Detect which cell encompasses the target text, then output its [x, y] center coordinate. 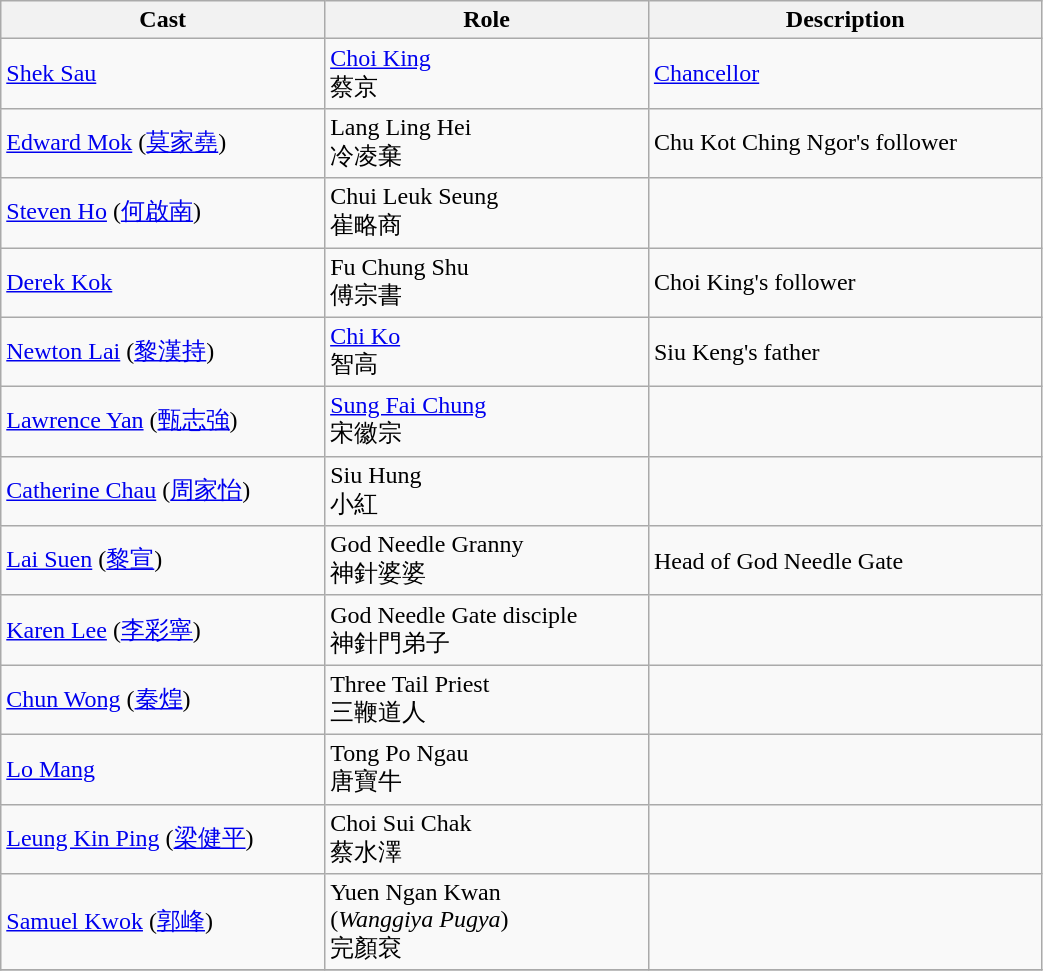
Edward Mok (莫家堯) [163, 143]
Derek Kok [163, 283]
Fu Chung Shu傅宗書 [487, 283]
Lo Mang [163, 769]
Lawrence Yan (甄志強) [163, 422]
Choi Sui Chak蔡水澤 [487, 839]
Choi King蔡京 [487, 74]
Siu Keng's father [845, 352]
Role [487, 20]
Leung Kin Ping (梁健平) [163, 839]
Catherine Chau (周家怡) [163, 491]
Karen Lee (李彩寧) [163, 630]
God Needle Gate disciple神針門弟子 [487, 630]
Sung Fai Chung宋徽宗 [487, 422]
Chun Wong (秦煌) [163, 700]
Siu Hung小紅 [487, 491]
Tong Po Ngau唐寶牛 [487, 769]
Chu Kot Ching Ngor's follower [845, 143]
Newton Lai (黎漢持) [163, 352]
God Needle Granny神針婆婆 [487, 561]
Steven Ho (何啟南) [163, 213]
Cast [163, 20]
Chancellor [845, 74]
Choi King's follower [845, 283]
Chi Ko智高 [487, 352]
Lang Ling Hei冷凌棄 [487, 143]
Head of God Needle Gate [845, 561]
Samuel Kwok (郭峰) [163, 922]
Three Tail Priest三鞭道人 [487, 700]
Yuen Ngan Kwan(Wanggiya Pugya)完顏袞 [487, 922]
Shek Sau [163, 74]
Chui Leuk Seung崔略商 [487, 213]
Description [845, 20]
Lai Suen (黎宣) [163, 561]
